Locate the cell with the specified text and output its [X, Y] center coordinate. 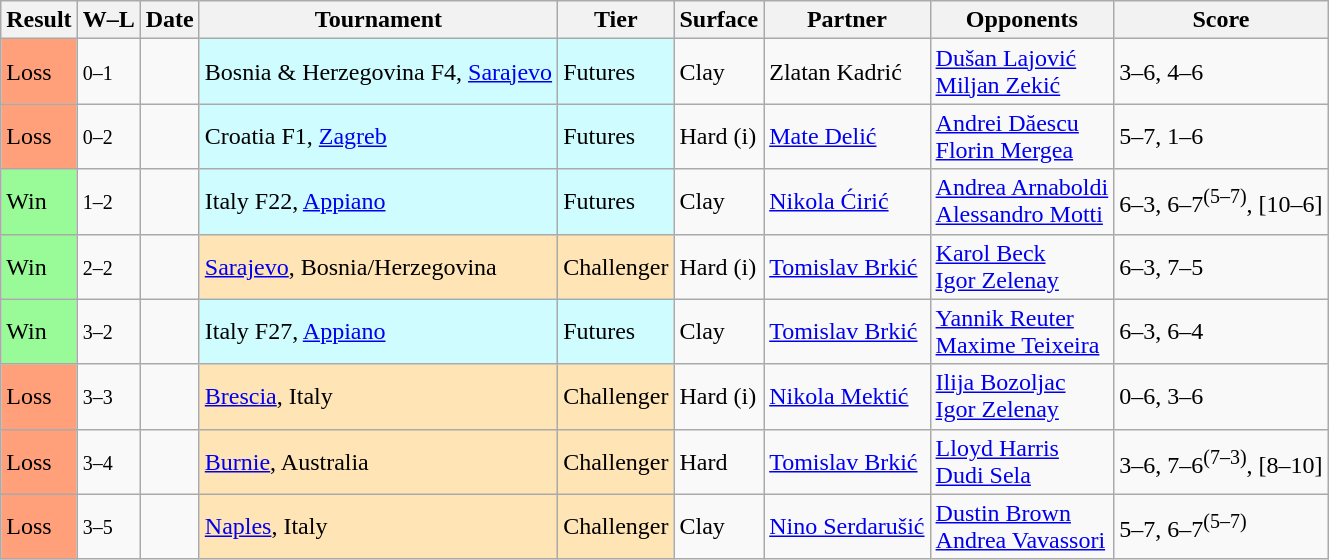
3–2 [108, 332]
Sarajevo, Bosnia/Herzegovina [378, 266]
Zlatan Kadrić [847, 72]
Burnie, Australia [378, 462]
Andrei Dăescu Florin Mergea [1022, 136]
6–3, 6–7(5–7), [10–6] [1221, 202]
3–6, 4–6 [1221, 72]
1–2 [108, 202]
Result [39, 20]
Ilija Bozoljac Igor Zelenay [1022, 396]
Date [170, 20]
Surface [719, 20]
Hard [719, 462]
Mate Delić [847, 136]
3–6, 7–6(7–3), [8–10] [1221, 462]
Andrea Arnaboldi Alessandro Motti [1022, 202]
Bosnia & Herzegovina F4, Sarajevo [378, 72]
Tournament [378, 20]
Partner [847, 20]
6–3, 7–5 [1221, 266]
Yannik Reuter Maxime Teixeira [1022, 332]
Score [1221, 20]
3–5 [108, 526]
Dustin Brown Andrea Vavassori [1022, 526]
0–6, 3–6 [1221, 396]
Italy F27, Appiano [378, 332]
Nikola Mektić [847, 396]
5–7, 6–7(5–7) [1221, 526]
W–L [108, 20]
3–3 [108, 396]
Karol Beck Igor Zelenay [1022, 266]
Naples, Italy [378, 526]
0–1 [108, 72]
Croatia F1, Zagreb [378, 136]
Italy F22, Appiano [378, 202]
Dušan Lajović Miljan Zekić [1022, 72]
Tier [616, 20]
Nikola Ćirić [847, 202]
3–4 [108, 462]
6–3, 6–4 [1221, 332]
5–7, 1–6 [1221, 136]
2–2 [108, 266]
Lloyd Harris Dudi Sela [1022, 462]
Opponents [1022, 20]
Nino Serdarušić [847, 526]
Brescia, Italy [378, 396]
0–2 [108, 136]
